Detect which cell encompasses the target text, then output its (x, y) center coordinate. 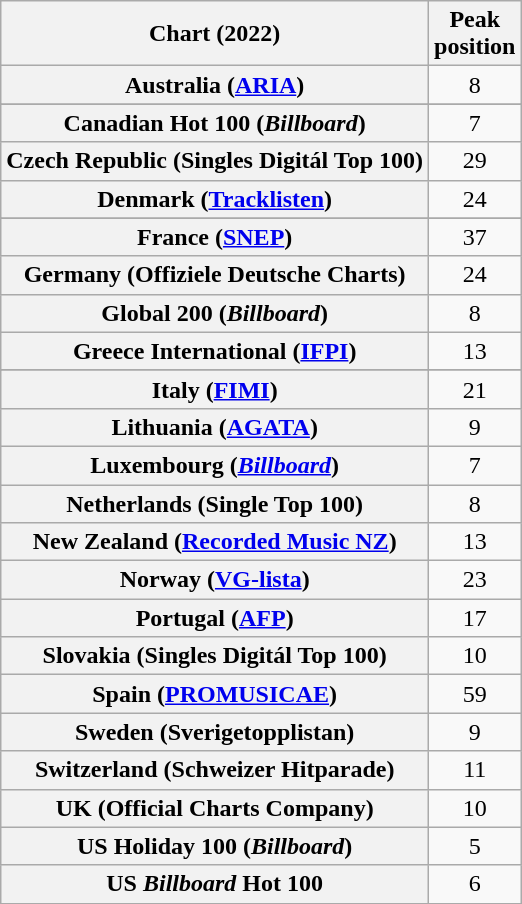
21 (475, 389)
Global 200 (Billboard) (215, 313)
New Zealand (Recorded Music NZ) (215, 542)
5 (475, 846)
Peakposition (475, 34)
11 (475, 770)
Norway (VG-lista) (215, 580)
29 (475, 161)
Australia (ARIA) (215, 85)
Switzerland (Schweizer Hitparade) (215, 770)
23 (475, 580)
Slovakia (Singles Digitál Top 100) (215, 656)
Chart (2022) (215, 34)
Greece International (IFPI) (215, 351)
37 (475, 237)
Italy (FIMI) (215, 389)
UK (Official Charts Company) (215, 808)
Germany (Offiziele Deutsche Charts) (215, 275)
Sweden (Sverigetopplistan) (215, 732)
Czech Republic (Singles Digitál Top 100) (215, 161)
Netherlands (Single Top 100) (215, 503)
59 (475, 694)
US Holiday 100 (Billboard) (215, 846)
Luxembourg (Billboard) (215, 465)
Denmark (Tracklisten) (215, 199)
Portugal (AFP) (215, 618)
Lithuania (AGATA) (215, 427)
France (SNEP) (215, 237)
Spain (PROMUSICAE) (215, 694)
Canadian Hot 100 (Billboard) (215, 123)
6 (475, 884)
US Billboard Hot 100 (215, 884)
17 (475, 618)
